Scan for the cell matching the given text and deliver its (x, y) coordinate at center. 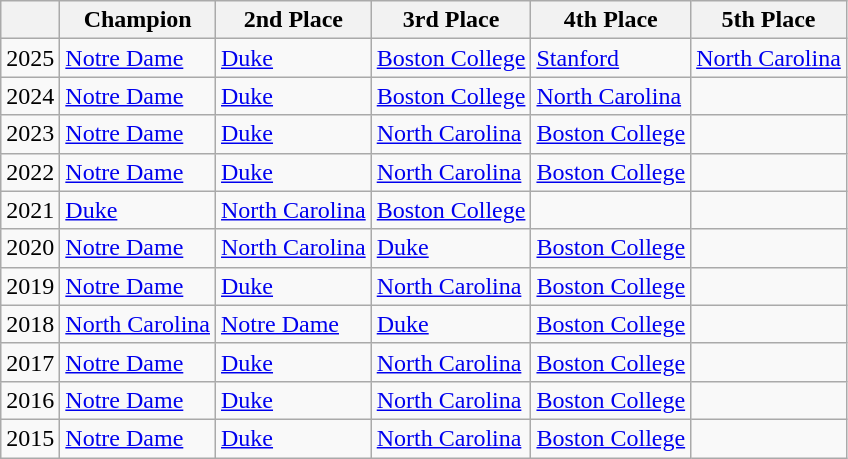
2022 (30, 172)
5th Place (769, 20)
Stanford (611, 58)
2016 (30, 400)
3rd Place (451, 20)
2021 (30, 210)
Champion (138, 20)
2023 (30, 134)
4th Place (611, 20)
2019 (30, 286)
2024 (30, 96)
2025 (30, 58)
2015 (30, 438)
2018 (30, 324)
2020 (30, 248)
2nd Place (294, 20)
2017 (30, 362)
